Find where the given text appears and provide that cell's center as (x, y) coordinate. 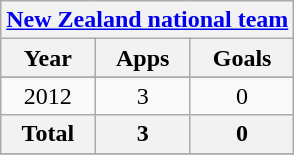
2012 (48, 96)
New Zealand national team (148, 20)
Goals (242, 58)
Total (48, 134)
Year (48, 58)
Apps (142, 58)
